Identify which cell holds the provided text, then report its [X, Y] central coordinate. 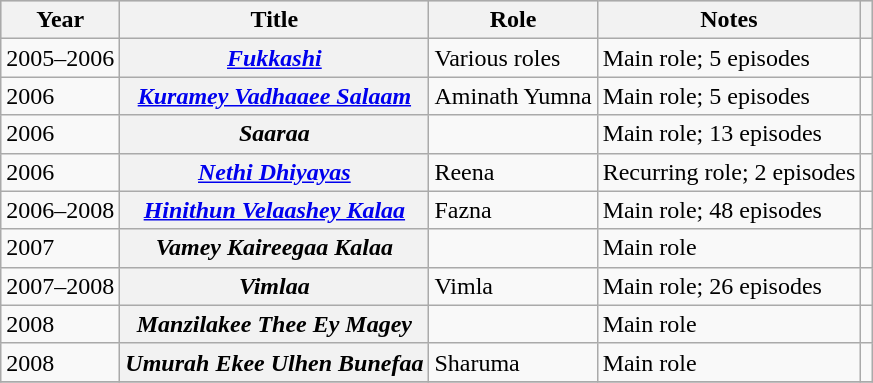
Saaraa [274, 134]
Various roles [513, 58]
Hinithun Velaashey Kalaa [274, 210]
Vimlaa [274, 286]
Reena [513, 172]
Notes [729, 20]
Aminath Yumna [513, 96]
2007 [60, 248]
Vimla [513, 286]
Manzilakee Thee Ey Magey [274, 324]
Year [60, 20]
Main role; 26 episodes [729, 286]
Role [513, 20]
Title [274, 20]
Kuramey Vadhaaee Salaam [274, 96]
Nethi Dhiyayas [274, 172]
2005–2006 [60, 58]
Umurah Ekee Ulhen Bunefaa [274, 362]
Fukkashi [274, 58]
Main role; 13 episodes [729, 134]
Sharuma [513, 362]
Main role; 48 episodes [729, 210]
Fazna [513, 210]
2006–2008 [60, 210]
Recurring role; 2 episodes [729, 172]
2007–2008 [60, 286]
Vamey Kaireegaa Kalaa [274, 248]
